From the cell containing the given text, extract its center point as (x, y) coordinate. 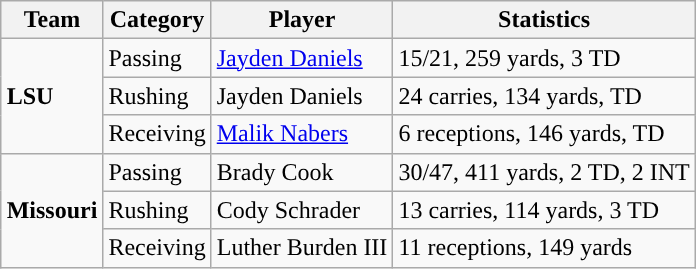
Cody Schrader (302, 210)
6 receptions, 146 yards, TD (544, 134)
15/21, 259 yards, 3 TD (544, 58)
Statistics (544, 20)
LSU (52, 96)
13 carries, 114 yards, 3 TD (544, 210)
Category (157, 20)
Missouri (52, 210)
Luther Burden III (302, 248)
11 receptions, 149 yards (544, 248)
Brady Cook (302, 172)
Malik Nabers (302, 134)
30/47, 411 yards, 2 TD, 2 INT (544, 172)
Team (52, 20)
Player (302, 20)
24 carries, 134 yards, TD (544, 96)
